Output the [X, Y] coordinate of the center of the cell containing the given text.  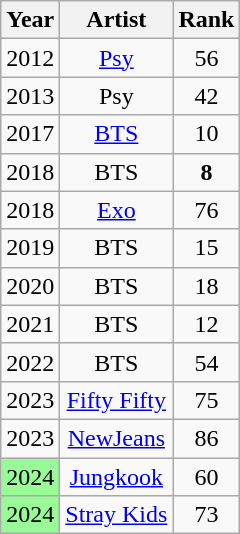
Rank [206, 20]
Year [30, 20]
Stray Kids [116, 515]
73 [206, 515]
75 [206, 400]
42 [206, 96]
Exo [116, 210]
76 [206, 210]
NewJeans [116, 438]
Jungkook [116, 477]
8 [206, 172]
2017 [30, 134]
60 [206, 477]
2013 [30, 96]
2022 [30, 362]
54 [206, 362]
Fifty Fifty [116, 400]
2019 [30, 248]
Artist [116, 20]
15 [206, 248]
86 [206, 438]
2012 [30, 58]
56 [206, 58]
2020 [30, 286]
12 [206, 324]
10 [206, 134]
18 [206, 286]
2021 [30, 324]
